Capture the cell that displays the provided text and extract its [X, Y] central coordinate. 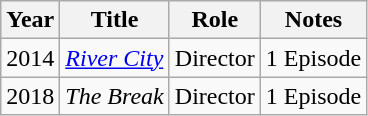
River City [114, 58]
Role [214, 20]
2018 [30, 96]
Year [30, 20]
Notes [313, 20]
2014 [30, 58]
The Break [114, 96]
Title [114, 20]
